Detect which cell encompasses the target text, then output its [X, Y] center coordinate. 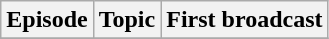
First broadcast [244, 20]
Episode [47, 20]
Topic [127, 20]
